From the cell containing the given text, extract its center point as (X, Y) coordinate. 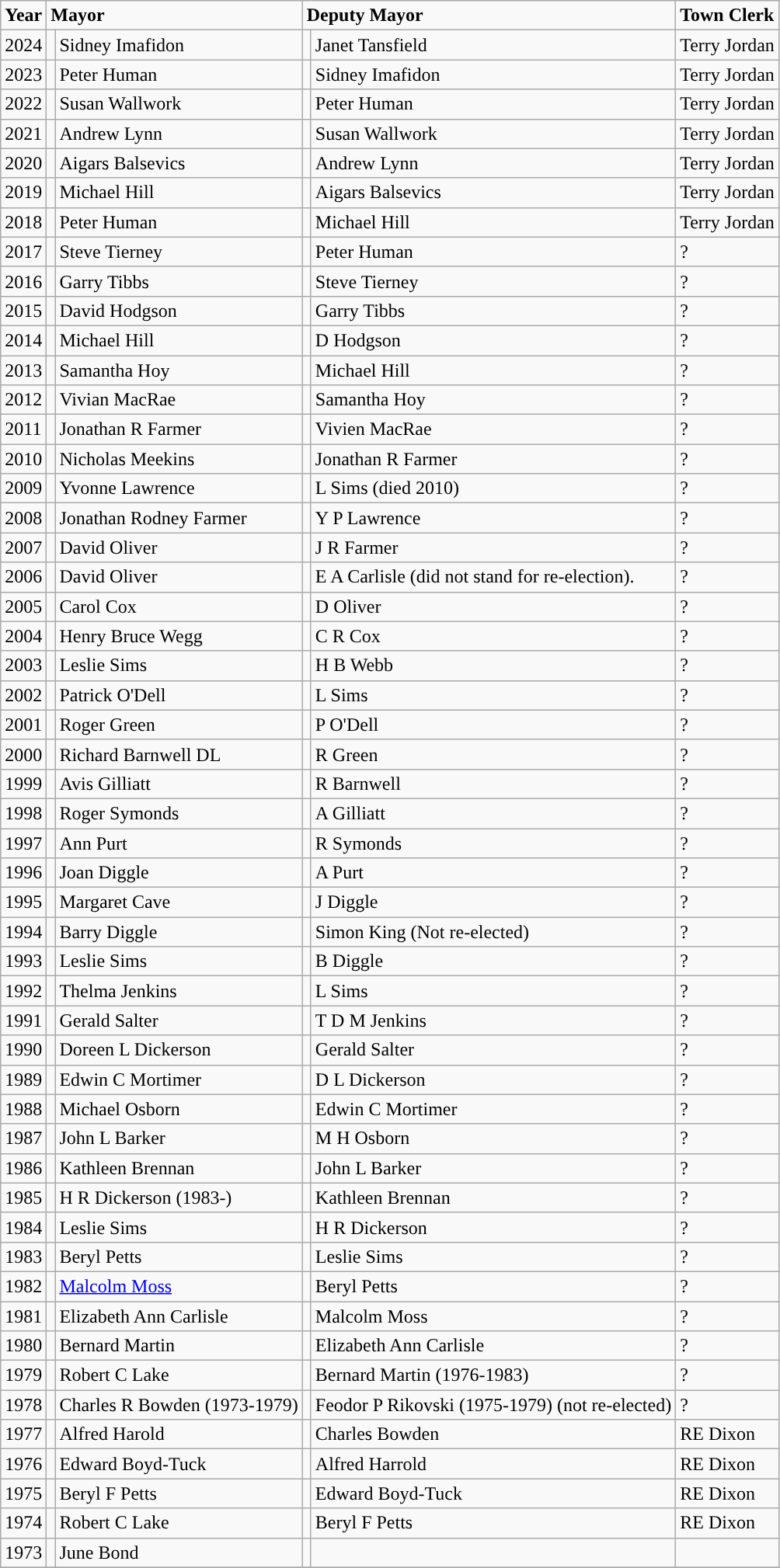
1990 (23, 1050)
2019 (23, 193)
D L Dickerson (493, 1080)
H R Dickerson (1983-) (179, 1198)
Carol Cox (179, 607)
Roger Symonds (179, 813)
2021 (23, 134)
1983 (23, 1257)
1997 (23, 843)
R Barnwell (493, 784)
R Green (493, 754)
Feodor P Rikovski (1975-1979) (not re-elected) (493, 1405)
Jonathan Rodney Farmer (179, 518)
2000 (23, 754)
Mayor (174, 16)
2006 (23, 577)
D Oliver (493, 607)
Doreen L Dickerson (179, 1050)
L Sims (died 2010) (493, 488)
2017 (23, 252)
2012 (23, 400)
Yvonne Lawrence (179, 488)
2014 (23, 340)
2022 (23, 104)
Simon King (Not re-elected) (493, 932)
2004 (23, 636)
Patrick O'Dell (179, 695)
1992 (23, 991)
1987 (23, 1139)
2018 (23, 222)
Henry Bruce Wegg (179, 636)
Ann Purt (179, 843)
1994 (23, 932)
2008 (23, 518)
Bernard Martin (1976-1983) (493, 1375)
Nicholas Meekins (179, 459)
2020 (23, 163)
2023 (23, 75)
E A Carlisle (did not stand for re-election). (493, 577)
1980 (23, 1346)
1975 (23, 1493)
Charles Bowden (493, 1434)
H R Dickerson (493, 1227)
H B Webb (493, 666)
1989 (23, 1080)
Town Clerk (727, 16)
R Symonds (493, 843)
Roger Green (179, 725)
Y P Lawrence (493, 518)
A Gilliatt (493, 813)
1973 (23, 1552)
2009 (23, 488)
1985 (23, 1198)
1984 (23, 1227)
1993 (23, 961)
Vivian MacRae (179, 400)
Alfred Harrold (493, 1464)
1996 (23, 873)
1982 (23, 1286)
2010 (23, 459)
2001 (23, 725)
Alfred Harold (179, 1434)
1974 (23, 1523)
A Purt (493, 873)
1988 (23, 1109)
B Diggle (493, 961)
2002 (23, 695)
Barry Diggle (179, 932)
1991 (23, 1020)
2024 (23, 45)
Joan Diggle (179, 873)
2013 (23, 370)
Michael Osborn (179, 1109)
J R Farmer (493, 548)
1977 (23, 1434)
Charles R Bowden (1973-1979) (179, 1405)
David Hodgson (179, 311)
1986 (23, 1168)
Thelma Jenkins (179, 991)
Bernard Martin (179, 1346)
1979 (23, 1375)
2005 (23, 607)
2011 (23, 429)
Margaret Cave (179, 902)
P O'Dell (493, 725)
C R Cox (493, 636)
D Hodgson (493, 340)
Avis Gilliatt (179, 784)
2007 (23, 548)
1978 (23, 1405)
June Bond (179, 1552)
1995 (23, 902)
Janet Tansfield (493, 45)
1976 (23, 1464)
2016 (23, 281)
2015 (23, 311)
J Diggle (493, 902)
M H Osborn (493, 1139)
Year (23, 16)
1981 (23, 1316)
2003 (23, 666)
1999 (23, 784)
T D M Jenkins (493, 1020)
Vivien MacRae (493, 429)
Richard Barnwell DL (179, 754)
Deputy Mayor (489, 16)
1998 (23, 813)
